Return the (x, y) coordinate for the center point of the cell that contains the specified text.  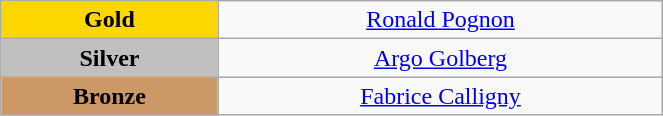
Fabrice Calligny (440, 96)
Argo Golberg (440, 58)
Ronald Pognon (440, 20)
Bronze (110, 96)
Gold (110, 20)
Silver (110, 58)
